From the cell containing the given text, extract its center point as (x, y) coordinate. 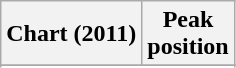
Chart (2011) (72, 34)
Peakposition (188, 34)
